Pinpoint the cell where the given text exists, returning its (x, y) midpoint coordinate. 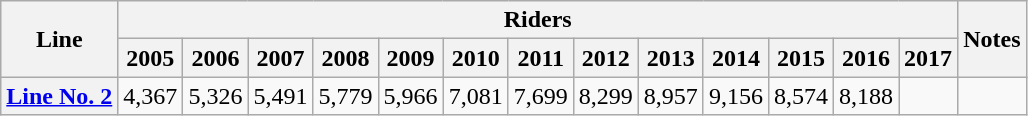
5,491 (280, 96)
8,299 (606, 96)
8,188 (866, 96)
2009 (410, 58)
2008 (346, 58)
5,326 (216, 96)
8,957 (670, 96)
Riders (538, 20)
5,779 (346, 96)
Line No. 2 (60, 96)
2011 (540, 58)
2013 (670, 58)
Notes (992, 39)
7,081 (476, 96)
5,966 (410, 96)
2012 (606, 58)
2017 (928, 58)
4,367 (150, 96)
2005 (150, 58)
2014 (736, 58)
9,156 (736, 96)
2006 (216, 58)
2010 (476, 58)
8,574 (800, 96)
2015 (800, 58)
Line (60, 39)
2007 (280, 58)
2016 (866, 58)
7,699 (540, 96)
